Detect which cell encompasses the target text, then output its [x, y] center coordinate. 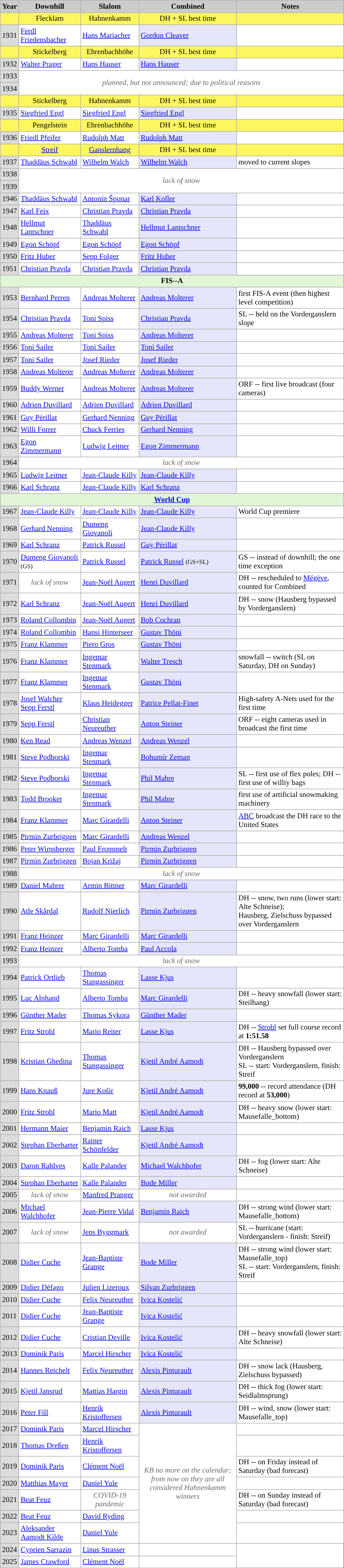
1976 [9, 661]
Jens Byggmark [110, 1232]
1997 [9, 1032]
1999 [9, 1091]
Klaus Heidegger [110, 703]
SL -- first use of flex poles; DH -- first use of williy bags [290, 778]
1998 [9, 1061]
Kjetil Jansrud [50, 1391]
Bob Cochran [188, 620]
SL -- held on the Vorderganslern slope [290, 319]
DH -- heavy snowfall (lower start: Alte Schneise) [290, 1337]
2005 [9, 1195]
1994 [9, 977]
Dumeng Giovanoli [110, 528]
snowfall -- switch (SL on Saturday, DH on Sunday) [290, 661]
1989 [9, 886]
1975 [9, 644]
Bojan Križaj [110, 861]
1986 [9, 849]
KB no more on the calendar;from now on they are all considered Hahnenkamm winners [188, 1483]
2003 [9, 1166]
Combined [188, 6]
1979 [9, 724]
2013 [9, 1354]
World Cup premiere [290, 512]
1949 [9, 244]
Cristian Deville [110, 1337]
Cyprien Sarrazin [50, 1549]
Flecklam [50, 19]
ABC broadcast the DH race to the United States [290, 820]
Willi Forrer [50, 430]
1977 [9, 682]
1950 [9, 257]
COVID-19 pandemic [110, 1500]
1931 [9, 35]
1981 [9, 757]
1963 [9, 446]
1984 [9, 820]
1966 [9, 487]
Walter Tresch [188, 661]
first use of artificial snowmaking machinery [290, 799]
1947 [9, 211]
Patrick Ortlieb [50, 977]
Patrice Pellat-Finet [188, 703]
1969 [9, 545]
1967 [9, 512]
Linus Strasser [110, 1549]
2017 [9, 1429]
1980 [9, 741]
first FIS-A event (then highest level competition) [290, 298]
Silvan Zurbriggen [188, 1287]
1988 [9, 873]
Hans Knauß [50, 1091]
Julien Lizeroux [110, 1287]
Mario Reiter [110, 1032]
1971 [9, 582]
Daron Rahlves [50, 1166]
1954 [9, 319]
2009 [9, 1287]
Streif [50, 150]
1992 [9, 949]
1964 [9, 463]
1962 [9, 430]
Hansi Hinterseer [110, 632]
Christian Neureuther [110, 724]
Manfred Pranger [110, 1195]
1936 [9, 138]
GS -- instead of downhill; the one time exception [290, 561]
Bohumír Zeman [188, 757]
Thomas Sykora [110, 1015]
SL -- hurricane (start: Vorderganslern - finish: Streif) [290, 1232]
Matthias Mayer [50, 1483]
2004 [9, 1183]
Friedl Pfeifer [50, 138]
Mattias Hargin [110, 1391]
Karl Feix [50, 211]
DH -- thick fog (lower start: Seidlalmsprung) [290, 1391]
DH -- on Friday instead of Saturday (bad forecast) [290, 1466]
Hermann Maier [50, 1129]
2015 [9, 1391]
Notes [290, 6]
2000 [9, 1112]
DH -- fog (lower start: Alte Schneise) [290, 1166]
2008 [9, 1262]
Ken Read [50, 741]
Kristian Ghedina [50, 1061]
World Cup [172, 500]
1938 [9, 174]
1970 [9, 561]
Rainer Schönfelder [110, 1145]
ORF -- first live broadcast (four cameras) [290, 389]
Chuck Ferries [110, 430]
Patrick Russel (GS+SL) [188, 561]
2016 [9, 1412]
2018 [9, 1445]
2010 [9, 1299]
1993 [9, 961]
Daniel Mahrer [50, 886]
Armin Bittner [110, 886]
DH -- wind, snow (lower start: Mausefalle_top) [290, 1412]
2021 [9, 1500]
Karl Koller [188, 199]
2012 [9, 1337]
Rudolf Nierlich [110, 911]
Mario Matt [110, 1112]
Hannes Reichelt [50, 1371]
1953 [9, 298]
DH -- Strobl set full course record at 1:51.58 [290, 1032]
David Ryding [110, 1516]
1933 [9, 76]
2001 [9, 1129]
DH -- heavy snowfall (lower start: Steilhang) [290, 998]
Hans Mariacher [110, 35]
Buddy Werner [50, 389]
1959 [9, 389]
Walter Prager [50, 64]
1948 [9, 228]
DH -- rescheduled to Mégève, counted for Combined [290, 582]
1983 [9, 799]
Piero Gros [110, 644]
2023 [9, 1533]
Thomas Dreßen [50, 1445]
Gordon Cleaver [188, 35]
1968 [9, 528]
Atle Skårdal [50, 911]
DH -- on Sunday instead of Saturday (bad forecast) [290, 1500]
1956 [9, 347]
2006 [9, 1212]
2022 [9, 1516]
Sepp Folger [110, 257]
DH -- strong wind (lower start: Mausefalle_bottom) [290, 1212]
Paul Accola [188, 949]
Ferdl Friedensbacher [50, 35]
Todd Brooker [50, 799]
1990 [9, 911]
1958 [9, 372]
2019 [9, 1466]
2002 [9, 1145]
Jure Košir [110, 1091]
Antonín Šponar [110, 199]
1961 [9, 417]
ORF -- eight cameras used in broadcast the first time [290, 724]
2007 [9, 1232]
1934 [9, 89]
Didier Défago [50, 1287]
Jean-Pierre Vidal [110, 1212]
1987 [9, 861]
Downhill [50, 6]
1951 [9, 269]
1972 [9, 603]
2011 [9, 1316]
Josef Walcher Sepp Ferstl [50, 703]
Aleksander Aamodt Kilde [50, 1533]
1960 [9, 405]
Dumeng Giovanoli (GS) [50, 561]
1982 [9, 778]
2020 [9, 1483]
planned, but not announced; due to political reasons [181, 82]
1965 [9, 475]
2024 [9, 1549]
1991 [9, 936]
Bernhard Perren [50, 298]
1985 [9, 837]
99,000 -- record attendance (DH record at 53,000) [290, 1091]
2014 [9, 1371]
1939 [9, 187]
1935 [9, 113]
Ganslernhang [110, 150]
1973 [9, 620]
1996 [9, 1015]
Year [9, 6]
1932 [9, 64]
Paul Frommelt [110, 849]
FIS--A [172, 281]
1946 [9, 199]
DH -- snow lack (Hausberg, Zielschuss bypassed) [290, 1371]
Slalom [110, 6]
Peter Fill [50, 1412]
Sepp Ferstl [50, 724]
moved to current slopes [290, 162]
DH -- strong wind (lower start: Mausefalle_top)SL -- start: Vorderganslern, finish: Streif [290, 1262]
2025 [9, 1562]
1974 [9, 632]
1995 [9, 998]
James Crawford [50, 1562]
Luc Alphand [50, 998]
1978 [9, 703]
DH -- Hausberg bypassed over VorderganslernSL -- start: Vorderganslern, finish: Streif [290, 1061]
Peter Wirnsberger [50, 849]
Pengelstein [50, 125]
1957 [9, 360]
High-safety A-Nets used for the first time [290, 703]
DH -- snow, two runs (lower start: Alte Schneise);Hausberg, Zielschuss bypassed over Vorderganslern [290, 911]
DH -- snow (Hausberg bypassed by Vorderganslern) [290, 603]
DH -- heavy snow (lower start: Mausefalle_bottom) [290, 1112]
1955 [9, 335]
1937 [9, 162]
